For the text-containing cell, return its midpoint in (x, y) coordinate format. 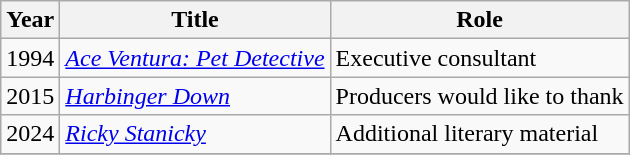
Producers would like to thank (480, 96)
Additional literary material (480, 134)
Ricky Stanicky (195, 134)
Ace Ventura: Pet Detective (195, 58)
Executive consultant (480, 58)
2024 (30, 134)
Harbinger Down (195, 96)
Role (480, 20)
2015 (30, 96)
Title (195, 20)
1994 (30, 58)
Year (30, 20)
